Locate the cell with the specified text and output its (X, Y) center coordinate. 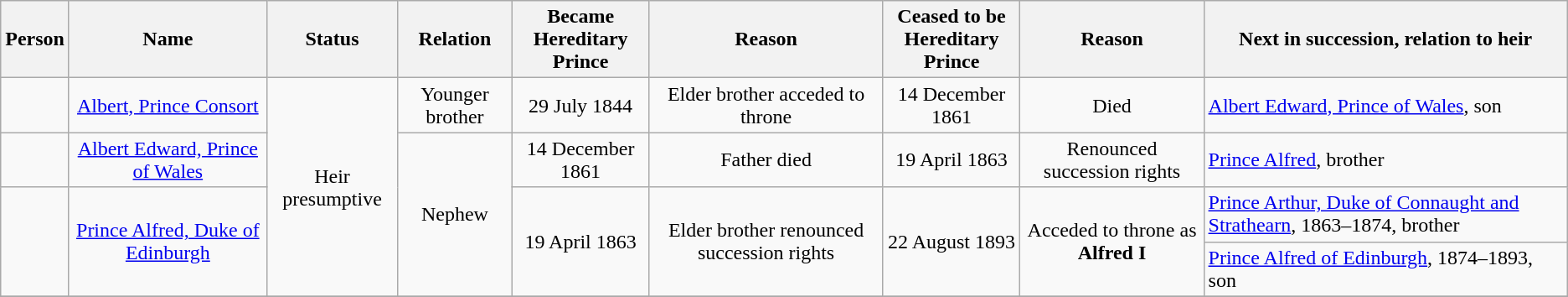
Elder brother renounced succession rights (766, 242)
Renounced succession rights (1112, 159)
Acceded to throne as Alfred I (1112, 242)
Albert, Prince Consort (168, 106)
Nephew (455, 215)
Elder brother acceded to throne (766, 106)
Younger brother (455, 106)
Ceased to beHereditary Prince (952, 39)
Relation (455, 39)
Person (35, 39)
Prince Arthur, Duke of Connaught and Strathearn, 1863–1874, brother (1385, 215)
22 August 1893 (952, 242)
Albert Edward, Prince of Wales (168, 159)
Status (332, 39)
Albert Edward, Prince of Wales, son (1385, 106)
Name (168, 39)
Heir presumptive (332, 187)
Next in succession, relation to heir (1385, 39)
Died (1112, 106)
Prince Alfred, Duke of Edinburgh (168, 242)
Prince Alfred of Edinburgh, 1874–1893, son (1385, 268)
Prince Alfred, brother (1385, 159)
29 July 1844 (580, 106)
Father died (766, 159)
BecameHereditary Prince (580, 39)
